Provide the [X, Y] coordinate of the cell's center where the given text is located.  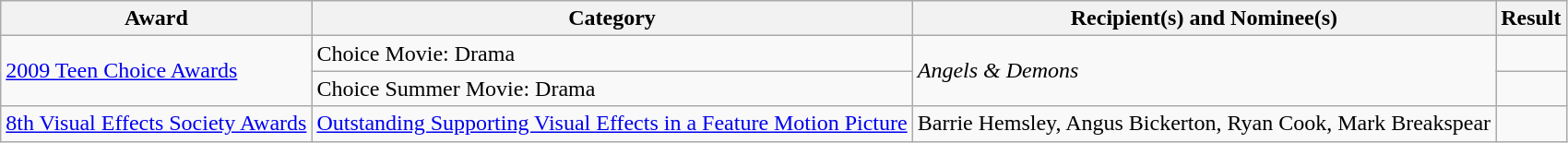
Choice Summer Movie: Drama [612, 89]
Barrie Hemsley, Angus Bickerton, Ryan Cook, Mark Breakspear [1204, 124]
Angels & Demons [1204, 71]
Category [612, 18]
2009 Teen Choice Awards [157, 71]
Choice Movie: Drama [612, 54]
Outstanding Supporting Visual Effects in a Feature Motion Picture [612, 124]
Result [1531, 18]
Recipient(s) and Nominee(s) [1204, 18]
Award [157, 18]
8th Visual Effects Society Awards [157, 124]
